Find where the given text appears and provide that cell's center as [x, y] coordinate. 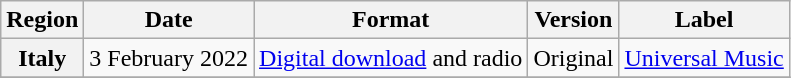
Label [704, 20]
Region [42, 20]
Date [169, 20]
Original [574, 58]
Format [391, 20]
Universal Music [704, 58]
3 February 2022 [169, 58]
Digital download and radio [391, 58]
Version [574, 20]
Italy [42, 58]
